Pinpoint the cell where the given text exists, returning its (X, Y) midpoint coordinate. 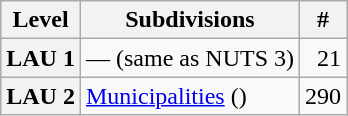
# (324, 20)
LAU 1 (41, 58)
Municipalities () (190, 96)
21 (324, 58)
290 (324, 96)
LAU 2 (41, 96)
— (same as NUTS 3) (190, 58)
Level (41, 20)
Subdivisions (190, 20)
